Output the (x, y) coordinate of the center of the cell containing the given text.  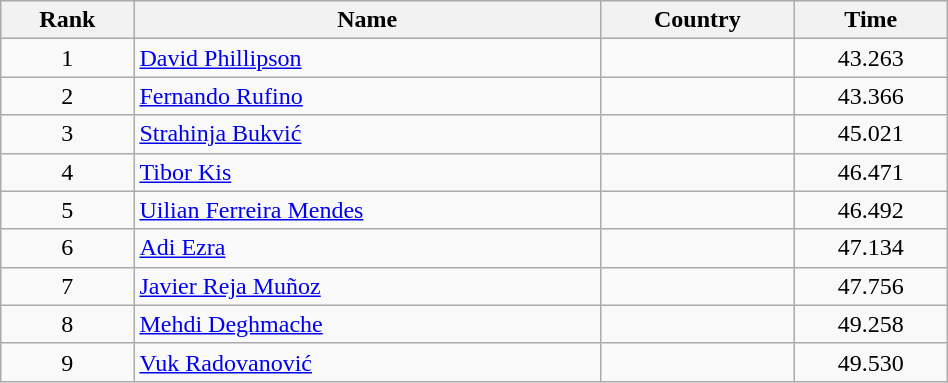
3 (68, 134)
4 (68, 172)
Country (697, 20)
Mehdi Deghmache (367, 324)
Strahinja Bukvić (367, 134)
Tibor Kis (367, 172)
Rank (68, 20)
45.021 (870, 134)
Vuk Radovanović (367, 362)
43.366 (870, 96)
47.134 (870, 248)
47.756 (870, 286)
Javier Reja Muñoz (367, 286)
2 (68, 96)
David Phillipson (367, 58)
1 (68, 58)
49.258 (870, 324)
46.492 (870, 210)
9 (68, 362)
Adi Ezra (367, 248)
8 (68, 324)
49.530 (870, 362)
46.471 (870, 172)
6 (68, 248)
Fernando Rufino (367, 96)
Time (870, 20)
Uilian Ferreira Mendes (367, 210)
Name (367, 20)
7 (68, 286)
43.263 (870, 58)
5 (68, 210)
